Find where the given text appears and provide that cell's center as [x, y] coordinate. 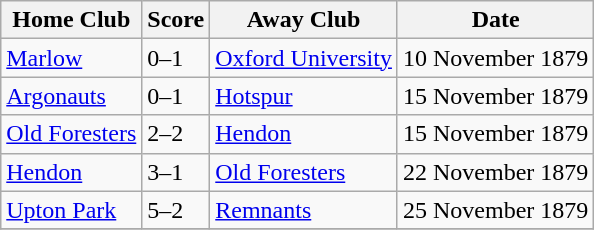
Hotspur [304, 96]
5–2 [176, 210]
22 November 1879 [495, 172]
Oxford University [304, 58]
Marlow [72, 58]
Remnants [304, 210]
Argonauts [72, 96]
10 November 1879 [495, 58]
Score [176, 20]
Date [495, 20]
Home Club [72, 20]
25 November 1879 [495, 210]
2–2 [176, 134]
Away Club [304, 20]
3–1 [176, 172]
Upton Park [72, 210]
